Pinpoint the cell where the given text exists, returning its (X, Y) midpoint coordinate. 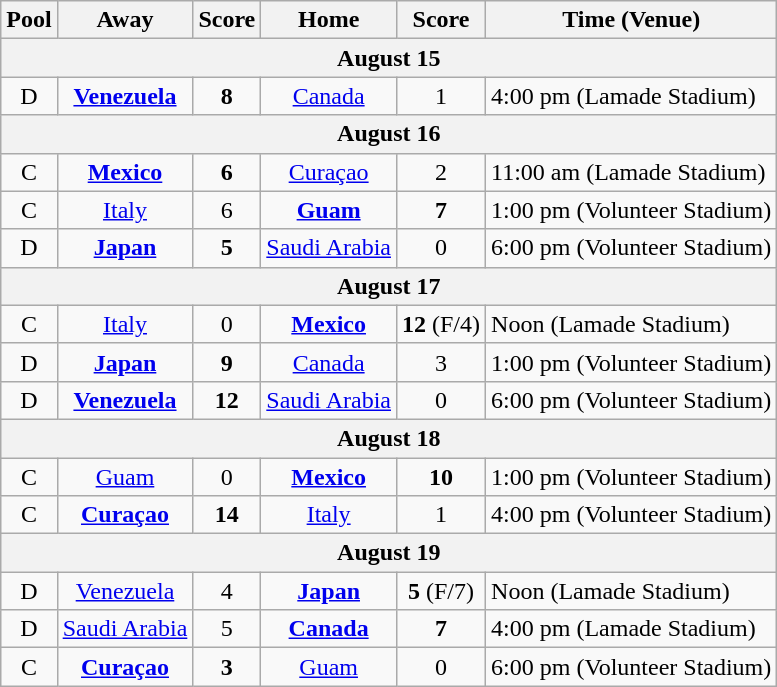
9 (227, 362)
August 17 (389, 286)
August 18 (389, 438)
12 (227, 400)
Pool (29, 20)
August 16 (389, 134)
2 (440, 172)
Time (Venue) (632, 20)
5 (F/7) (440, 591)
8 (227, 96)
14 (227, 515)
12 (F/4) (440, 324)
August 19 (389, 553)
Home (329, 20)
Away (125, 20)
11:00 am (Lamade Stadium) (632, 172)
August 15 (389, 58)
4:00 pm (Volunteer Stadium) (632, 515)
10 (440, 477)
4 (227, 591)
